Extract the (X, Y) coordinate from the center of the cell holding the provided text.  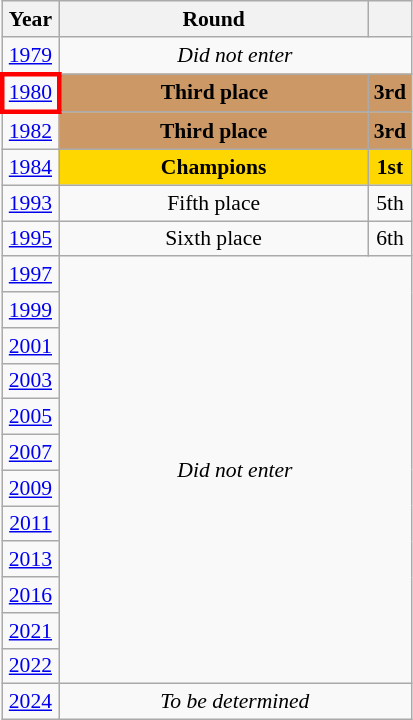
Sixth place (214, 239)
2003 (30, 381)
1995 (30, 239)
Champions (214, 168)
Year (30, 19)
1984 (30, 168)
2005 (30, 417)
2022 (30, 666)
1980 (30, 94)
2013 (30, 560)
Round (214, 19)
5th (390, 203)
Fifth place (214, 203)
2024 (30, 702)
1993 (30, 203)
2007 (30, 453)
6th (390, 239)
2001 (30, 346)
1997 (30, 275)
2009 (30, 488)
2021 (30, 631)
1st (390, 168)
1999 (30, 310)
2016 (30, 595)
To be determined (236, 702)
2011 (30, 524)
1982 (30, 132)
1979 (30, 56)
